Find where the given text appears and provide that cell's center as (x, y) coordinate. 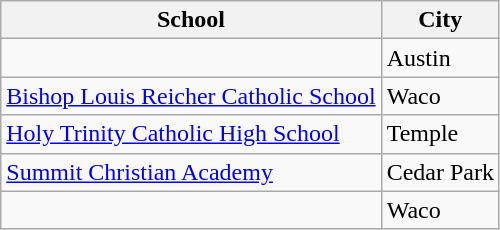
Bishop Louis Reicher Catholic School (191, 96)
City (440, 20)
Austin (440, 58)
School (191, 20)
Holy Trinity Catholic High School (191, 134)
Temple (440, 134)
Cedar Park (440, 172)
Summit Christian Academy (191, 172)
